Detect which cell encompasses the target text, then output its (x, y) center coordinate. 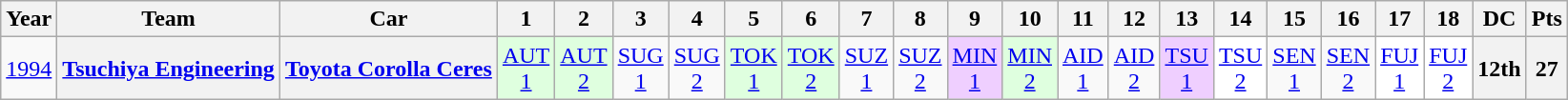
10 (1030, 19)
14 (1240, 19)
18 (1448, 19)
11 (1083, 19)
FUJ2 (1448, 69)
15 (1294, 19)
Car (388, 19)
SUZ2 (920, 69)
12 (1134, 19)
TOK1 (753, 69)
TSU2 (1240, 69)
8 (920, 19)
1994 (29, 69)
DC (1499, 19)
MIN2 (1030, 69)
SEN1 (1294, 69)
AUT1 (526, 69)
5 (753, 19)
Toyota Corolla Ceres (388, 69)
6 (811, 19)
27 (1547, 69)
FUJ1 (1400, 69)
13 (1186, 19)
TOK2 (811, 69)
SEN2 (1348, 69)
4 (696, 19)
SUG2 (696, 69)
Year (29, 19)
TSU1 (1186, 69)
1 (526, 19)
7 (866, 19)
AUT2 (584, 69)
9 (975, 19)
AID1 (1083, 69)
3 (641, 19)
SUG1 (641, 69)
Pts (1547, 19)
Team (169, 19)
MIN1 (975, 69)
Tsuchiya Engineering (169, 69)
16 (1348, 19)
12th (1499, 69)
2 (584, 19)
SUZ1 (866, 69)
17 (1400, 19)
AID2 (1134, 69)
